Return the [X, Y] coordinate for the center point of the cell that contains the specified text.  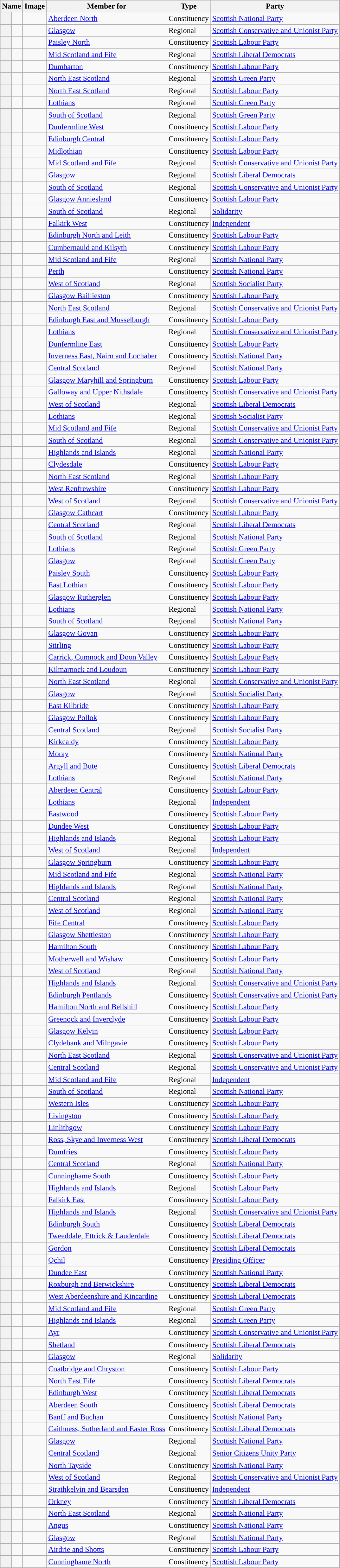
Inverness East, Nairn and Lochaber [107, 356]
Ayr [107, 1333]
Galloway and Upper Nithsdale [107, 392]
Ochil [107, 1260]
Gordon [107, 1248]
North East Fife [107, 1381]
Hamilton North and Bellshill [107, 1007]
Stirling [107, 645]
Eastwood [107, 814]
North Tayside [107, 1465]
Ross, Skye and Inverness West [107, 1140]
Edinburgh Pentlands [107, 995]
Member for [107, 6]
Dundee West [107, 826]
Glasgow Cathcart [107, 513]
Name [11, 6]
Strathkelvin and Bearsden [107, 1489]
Aberdeen North [107, 18]
Airdrie and Shotts [107, 1550]
Edinburgh North and Leith [107, 235]
Midlothian [107, 151]
Glasgow Pollok [107, 717]
Linlithgow [107, 1128]
Kilmarnock and Loudoun [107, 669]
Glasgow Rutherglen [107, 597]
Cunninghame North [107, 1562]
Cumbernauld and Kilsyth [107, 247]
Paisley North [107, 42]
Glasgow Baillieston [107, 296]
East Kilbride [107, 705]
Edinburgh Central [107, 139]
Hamilton South [107, 947]
Dunfermline West [107, 127]
Clydebank and Milngavie [107, 1043]
Kirkcaldy [107, 742]
Aberdeen Central [107, 790]
Roxburgh and Berwickshire [107, 1284]
Edinburgh West [107, 1393]
Orkney [107, 1501]
Glasgow Govan [107, 633]
Dundee East [107, 1272]
Senior Citizens Unity Party [275, 1453]
Motherwell and Wishaw [107, 959]
Glasgow Springburn [107, 862]
Tweeddale, Ettrick & Lauderdale [107, 1236]
Argyll and Bute [107, 766]
Glasgow Maryhill and Springburn [107, 380]
Caithness, Sutherland and Easter Ross [107, 1429]
Paisley South [107, 573]
West Aberdeenshire and Kincardine [107, 1296]
Perth [107, 271]
Falkirk West [107, 223]
Falkirk East [107, 1200]
Glasgow Shettleston [107, 935]
Dunfermline East [107, 344]
Presiding Officer [275, 1260]
Edinburgh South [107, 1224]
East Lothian [107, 585]
Edinburgh East and Musselburgh [107, 320]
Greenock and Inverclyde [107, 1019]
Banff and Buchan [107, 1417]
Coatbridge and Chryston [107, 1369]
Type [189, 6]
Livingston [107, 1115]
Fife Central [107, 923]
Cunninghame South [107, 1176]
Image [35, 6]
Clydesdale [107, 464]
Western Isles [107, 1103]
Glasgow Anniesland [107, 199]
Dumbarton [107, 67]
Shetland [107, 1345]
Carrick, Cumnock and Doon Valley [107, 657]
West Renfrewshire [107, 488]
Angus [107, 1526]
Aberdeen South [107, 1405]
Moray [107, 754]
Party [275, 6]
Dumfries [107, 1152]
Glasgow Kelvin [107, 1031]
